Determine the [X, Y] coordinate at the center of the cell enclosing the given text.  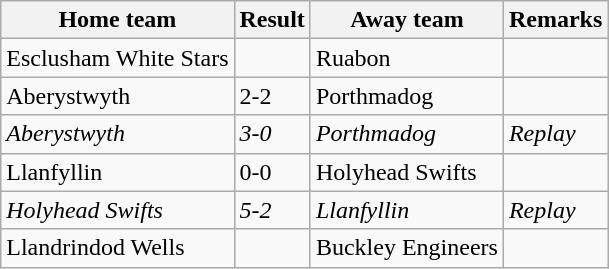
Llandrindod Wells [118, 248]
Home team [118, 20]
2-2 [272, 96]
Esclusham White Stars [118, 58]
Away team [406, 20]
5-2 [272, 210]
Result [272, 20]
Ruabon [406, 58]
0-0 [272, 172]
Buckley Engineers [406, 248]
Remarks [555, 20]
3-0 [272, 134]
